Identify which cell holds the provided text, then report its [X, Y] central coordinate. 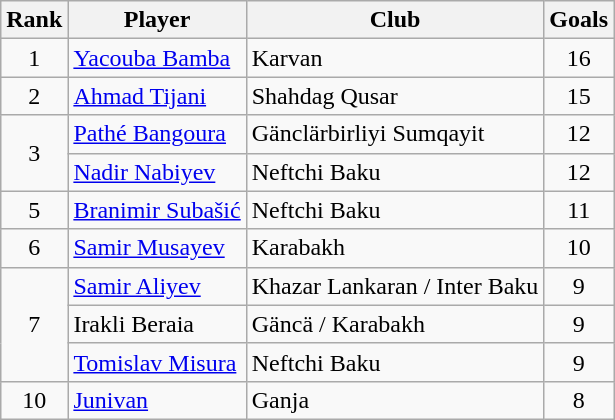
2 [34, 96]
Club [395, 20]
Ganja [395, 400]
Shahdag Qusar [395, 96]
8 [579, 400]
Irakli Beraia [157, 324]
1 [34, 58]
Samir Musayev [157, 248]
6 [34, 248]
11 [579, 210]
Karvan [395, 58]
3 [34, 153]
Player [157, 20]
5 [34, 210]
Samir Aliyev [157, 286]
Ahmad Tijani [157, 96]
Pathé Bangoura [157, 134]
15 [579, 96]
16 [579, 58]
Goals [579, 20]
Nadir Nabiyev [157, 172]
Yacouba Bamba [157, 58]
Gänclärbirliyi Sumqayit [395, 134]
Khazar Lankaran / Inter Baku [395, 286]
7 [34, 324]
Karabakh [395, 248]
Branimir Subašić [157, 210]
Junivan [157, 400]
Gäncä / Karabakh [395, 324]
Tomislav Misura [157, 362]
Rank [34, 20]
